Locate the cell with the specified text and output its (X, Y) center coordinate. 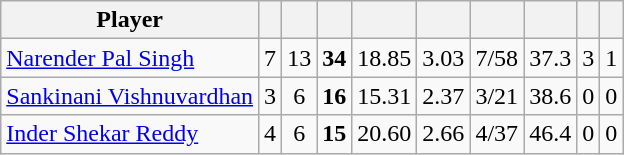
7/58 (497, 58)
13 (300, 58)
4/37 (497, 134)
46.4 (550, 134)
7 (270, 58)
2.37 (444, 96)
Narender Pal Singh (130, 58)
3.03 (444, 58)
38.6 (550, 96)
15 (334, 134)
Player (130, 20)
37.3 (550, 58)
3/21 (497, 96)
4 (270, 134)
Sankinani Vishnuvardhan (130, 96)
1 (612, 58)
16 (334, 96)
34 (334, 58)
Inder Shekar Reddy (130, 134)
15.31 (384, 96)
20.60 (384, 134)
18.85 (384, 58)
2.66 (444, 134)
